Provide the (X, Y) coordinate of the cell's center where the given text is located.  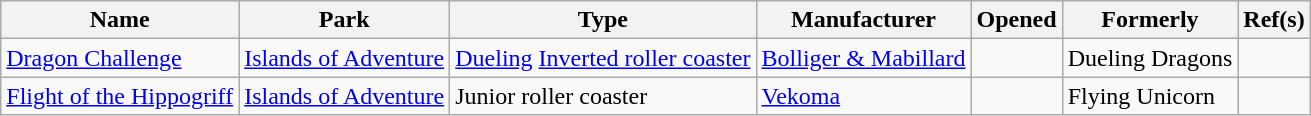
Vekoma (864, 96)
Bolliger & Mabillard (864, 58)
Dragon Challenge (120, 58)
Manufacturer (864, 20)
Dueling Inverted roller coaster (603, 58)
Park (344, 20)
Dueling Dragons (1150, 58)
Ref(s) (1274, 20)
Opened (1016, 20)
Junior roller coaster (603, 96)
Flight of the Hippogriff (120, 96)
Type (603, 20)
Flying Unicorn (1150, 96)
Formerly (1150, 20)
Name (120, 20)
